Output the [x, y] coordinate of the center of the cell containing the given text.  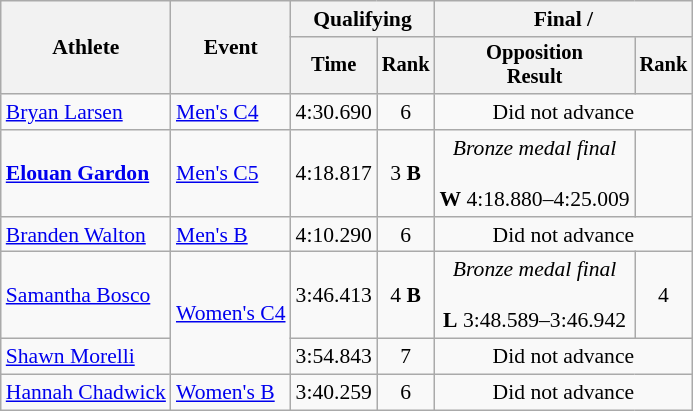
Time [334, 66]
OppositionResult [534, 66]
Bronze medal finalW 4:18.880–4:25.009 [534, 174]
Elouan Gardon [86, 174]
4:18.817 [334, 174]
Final / [563, 19]
4 B [406, 296]
4 [664, 296]
Branden Walton [86, 235]
Athlete [86, 48]
Bryan Larsen [86, 112]
Samantha Bosco [86, 296]
3:46.413 [334, 296]
Men's B [231, 235]
3:40.259 [334, 393]
3 B [406, 174]
Men's C4 [231, 112]
3:54.843 [334, 357]
Event [231, 48]
7 [406, 357]
Women's B [231, 393]
Shawn Morelli [86, 357]
Qualifying [363, 19]
4:30.690 [334, 112]
Women's C4 [231, 313]
4:10.290 [334, 235]
Bronze medal finalL 3:48.589–3:46.942 [534, 296]
Hannah Chadwick [86, 393]
Men's C5 [231, 174]
